Search for the cell housing the specified text and yield its [x, y] center coordinate. 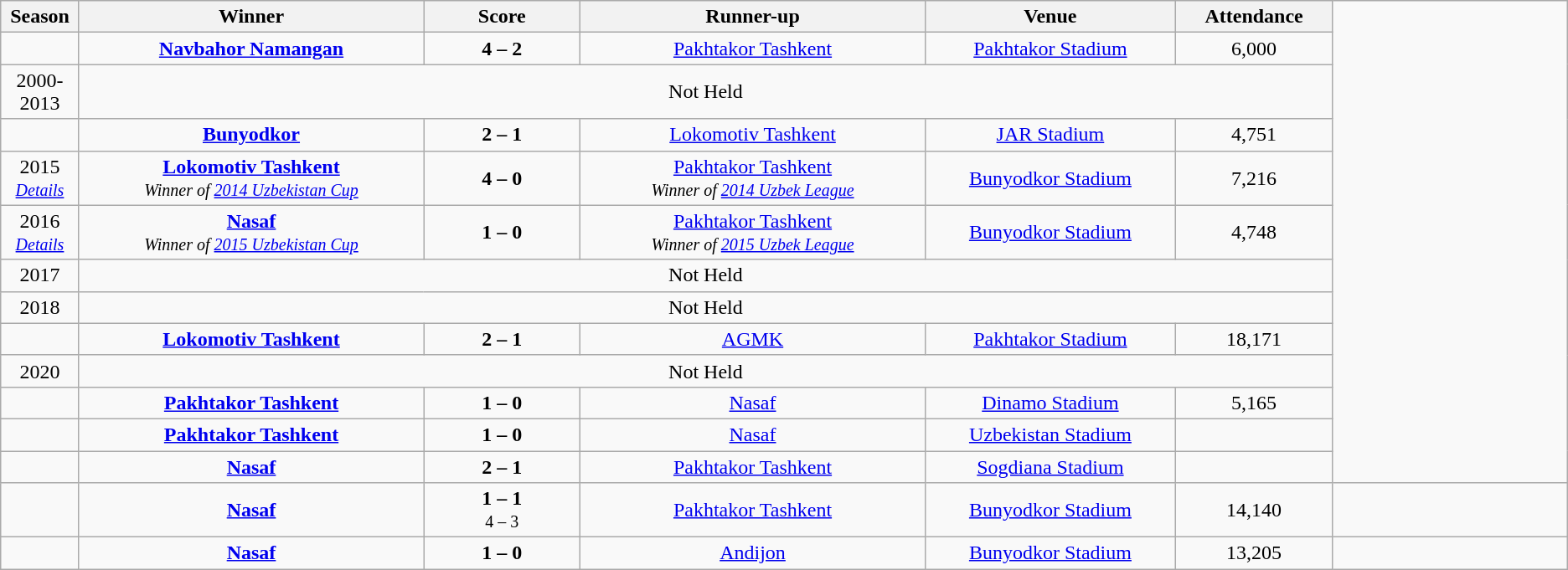
4 – 2 [503, 49]
7,216 [1255, 177]
2017 [40, 275]
4 – 0 [503, 177]
5,165 [1255, 403]
Score [503, 17]
4,748 [1255, 233]
2016Details [40, 233]
18,171 [1255, 339]
4,751 [1255, 135]
Dinamo Stadium [1050, 403]
Pakhtakor TashkentWinner of 2014 Uzbek League [752, 177]
Winner [251, 17]
Navbahor Namangan [251, 49]
NasafWinner of 2015 Uzbekistan Cup [251, 233]
6,000 [1255, 49]
2000-2013 [40, 92]
Lokomotiv TashkentWinner of 2014 Uzbekistan Cup [251, 177]
Uzbekistan Stadium [1050, 434]
AGMK [752, 339]
13,205 [1255, 553]
Attendance [1255, 17]
Bunyodkor [251, 135]
1 – 1 4 – 3 [503, 511]
Venue [1050, 17]
Sogdiana Stadium [1050, 466]
14,140 [1255, 511]
JAR Stadium [1050, 135]
Andijon [752, 553]
2015Details [40, 177]
Season [40, 17]
Pakhtakor TashkentWinner of 2015 Uzbek League [752, 233]
2020 [40, 371]
2018 [40, 307]
Runner-up [752, 17]
